Identify which cell holds the provided text, then report its [X, Y] central coordinate. 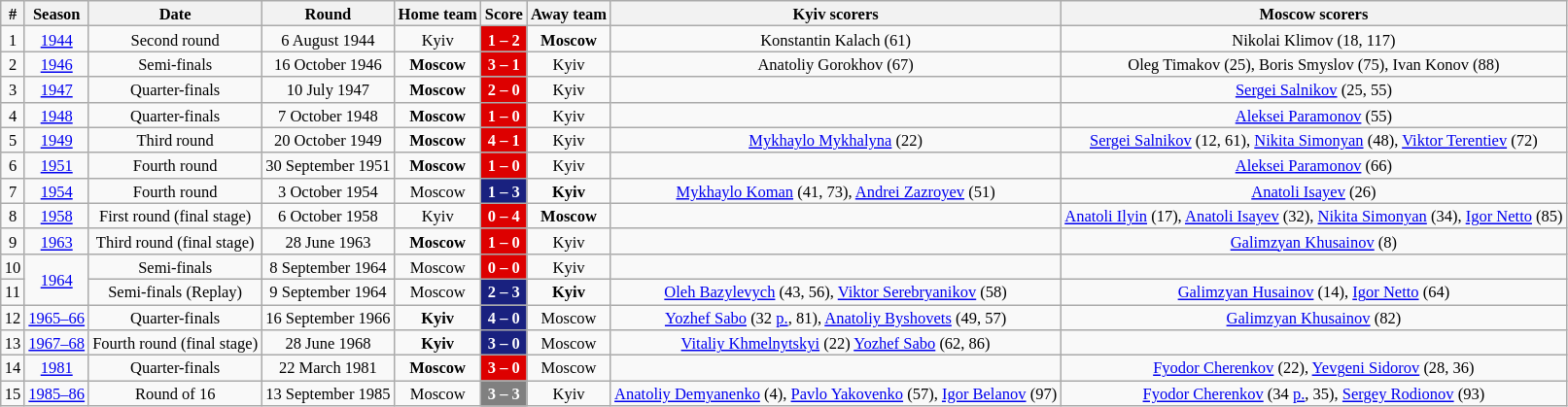
14 [14, 368]
1965–66 [56, 318]
Fyodor Cherenkov (22), Yevgeni Sidorov (28, 36) [1313, 368]
Fyodor Cherenkov (34 p., 35), Sergey Rodionov (93) [1313, 393]
1954 [56, 190]
Moscow scorers [1313, 14]
6 October 1958 [328, 216]
9 September 1964 [328, 291]
Round [328, 14]
1946 [56, 64]
30 September 1951 [328, 165]
0 – 0 [504, 266]
Yozhef Sabo (32 p., 81), Anatoliy Byshovets (49, 57) [836, 318]
1951 [56, 165]
13 [14, 343]
Aleksei Paramonov (55) [1313, 115]
Round of 16 [175, 393]
1947 [56, 89]
28 June 1963 [328, 241]
Mykhaylo Mykhalyna (22) [836, 140]
Anatoliy Demyanenko (4), Pavlo Yakovenko (57), Igor Belanov (97) [836, 393]
Away team [569, 14]
1 – 2 [504, 39]
6 [14, 165]
6 August 1944 [328, 39]
Galimzyan Husainov (14), Igor Netto (64) [1313, 291]
Aleksei Paramonov (66) [1313, 165]
Mykhaylo Koman (41, 73), Andrei Zazroyev (51) [836, 190]
13 September 1985 [328, 393]
1985–86 [56, 393]
1944 [56, 39]
0 – 4 [504, 216]
1958 [56, 216]
5 [14, 140]
2 – 3 [504, 291]
Nikolai Klimov (18, 117) [1313, 39]
Anatoli Ilyin (17), Anatoli Isayev (32), Nikita Simonyan (34), Igor Netto (85) [1313, 216]
1967–68 [56, 343]
2 [14, 64]
1981 [56, 368]
Second round [175, 39]
3 – 3 [504, 393]
7 October 1948 [328, 115]
Sergei Salnikov (25, 55) [1313, 89]
Oleh Bazylevych (43, 56), Viktor Serebryanikov (58) [836, 291]
1 – 3 [504, 190]
10 [14, 266]
1963 [56, 241]
Score [504, 14]
15 [14, 393]
3 – 1 [504, 64]
Anatoli Isayev (26) [1313, 190]
Kyiv scorers [836, 14]
Galimzyan Khusainov (82) [1313, 318]
9 [14, 241]
3 [14, 89]
4 [14, 115]
Fourth round (final stage) [175, 343]
Galimzyan Khusainov (8) [1313, 241]
20 October 1949 [328, 140]
11 [14, 291]
4 – 0 [504, 318]
7 [14, 190]
Third round (final stage) [175, 241]
Sergei Salnikov (12, 61), Nikita Simonyan (48), Viktor Terentiev (72) [1313, 140]
Anatoliy Gorokhov (67) [836, 64]
8 September 1964 [328, 266]
16 September 1966 [328, 318]
Third round [175, 140]
2 – 0 [504, 89]
4 – 1 [504, 140]
Oleg Timakov (25), Boris Smyslov (75), Ivan Konov (88) [1313, 64]
28 June 1968 [328, 343]
Semi-finals (Replay) [175, 291]
Date [175, 14]
Konstantin Kalach (61) [836, 39]
Season [56, 14]
1 [14, 39]
Home team [437, 14]
1948 [56, 115]
8 [14, 216]
# [14, 14]
12 [14, 318]
10 July 1947 [328, 89]
22 March 1981 [328, 368]
16 October 1946 [328, 64]
First round (final stage) [175, 216]
3 October 1954 [328, 190]
1964 [56, 279]
1949 [56, 140]
Vitaliy Khmelnytskyi (22) Yozhef Sabo (62, 86) [836, 343]
